Determine the [X, Y] coordinate at the center of the cell enclosing the given text.  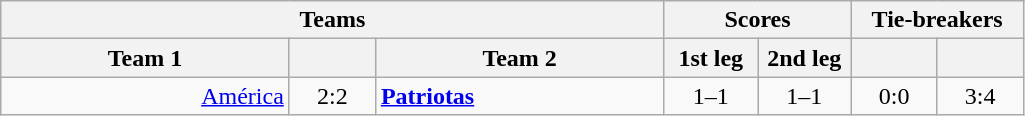
Team 1 [146, 58]
Scores [758, 20]
Patriotas [520, 96]
3:4 [980, 96]
2nd leg [805, 58]
Tie-breakers [937, 20]
América [146, 96]
2:2 [332, 96]
Teams [332, 20]
0:0 [894, 96]
1st leg [711, 58]
Team 2 [520, 58]
